Return the [x, y] coordinate for the center point of the cell that contains the specified text.  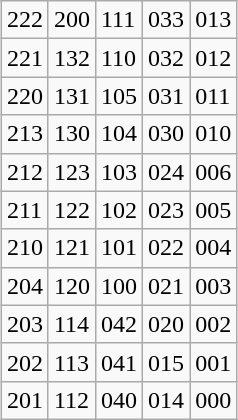
122 [72, 210]
123 [72, 172]
113 [72, 362]
023 [166, 210]
204 [24, 286]
000 [214, 400]
015 [166, 362]
022 [166, 248]
212 [24, 172]
011 [214, 96]
220 [24, 96]
040 [118, 400]
120 [72, 286]
033 [166, 20]
105 [118, 96]
101 [118, 248]
005 [214, 210]
014 [166, 400]
200 [72, 20]
004 [214, 248]
031 [166, 96]
024 [166, 172]
020 [166, 324]
201 [24, 400]
222 [24, 20]
032 [166, 58]
010 [214, 134]
211 [24, 210]
021 [166, 286]
003 [214, 286]
002 [214, 324]
110 [118, 58]
104 [118, 134]
103 [118, 172]
114 [72, 324]
130 [72, 134]
112 [72, 400]
001 [214, 362]
132 [72, 58]
203 [24, 324]
006 [214, 172]
100 [118, 286]
213 [24, 134]
121 [72, 248]
131 [72, 96]
042 [118, 324]
013 [214, 20]
221 [24, 58]
041 [118, 362]
202 [24, 362]
210 [24, 248]
102 [118, 210]
030 [166, 134]
012 [214, 58]
111 [118, 20]
